Determine the (X, Y) coordinate at the center of the cell enclosing the given text.  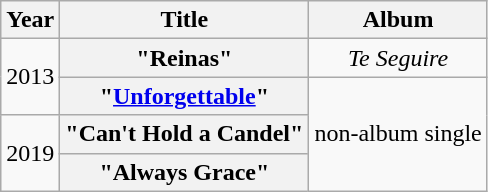
non-album single (398, 134)
Year (30, 20)
"Always Grace" (184, 172)
2019 (30, 153)
Album (398, 20)
"Reinas" (184, 58)
2013 (30, 77)
"Can't Hold a Candel" (184, 134)
Title (184, 20)
Te Seguire (398, 58)
"Unforgettable" (184, 96)
